From the cell containing the given text, extract its center point as (X, Y) coordinate. 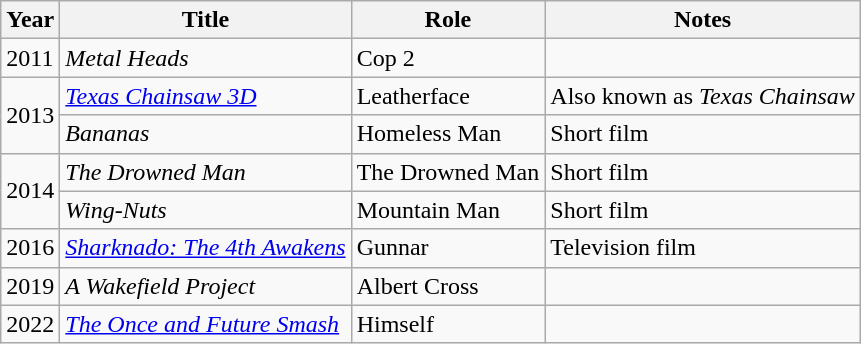
2013 (30, 115)
Year (30, 20)
Mountain Man (448, 210)
Bananas (206, 134)
Himself (448, 324)
Television film (703, 248)
2022 (30, 324)
Wing-Nuts (206, 210)
Metal Heads (206, 58)
Homeless Man (448, 134)
2016 (30, 248)
Leatherface (448, 96)
2014 (30, 191)
Albert Cross (448, 286)
2011 (30, 58)
Cop 2 (448, 58)
Texas Chainsaw 3D (206, 96)
Notes (703, 20)
Role (448, 20)
Gunnar (448, 248)
Also known as Texas Chainsaw (703, 96)
A Wakefield Project (206, 286)
Sharknado: The 4th Awakens (206, 248)
Title (206, 20)
The Once and Future Smash (206, 324)
2019 (30, 286)
